Return the [x, y] coordinate for the center point of the cell that contains the specified text.  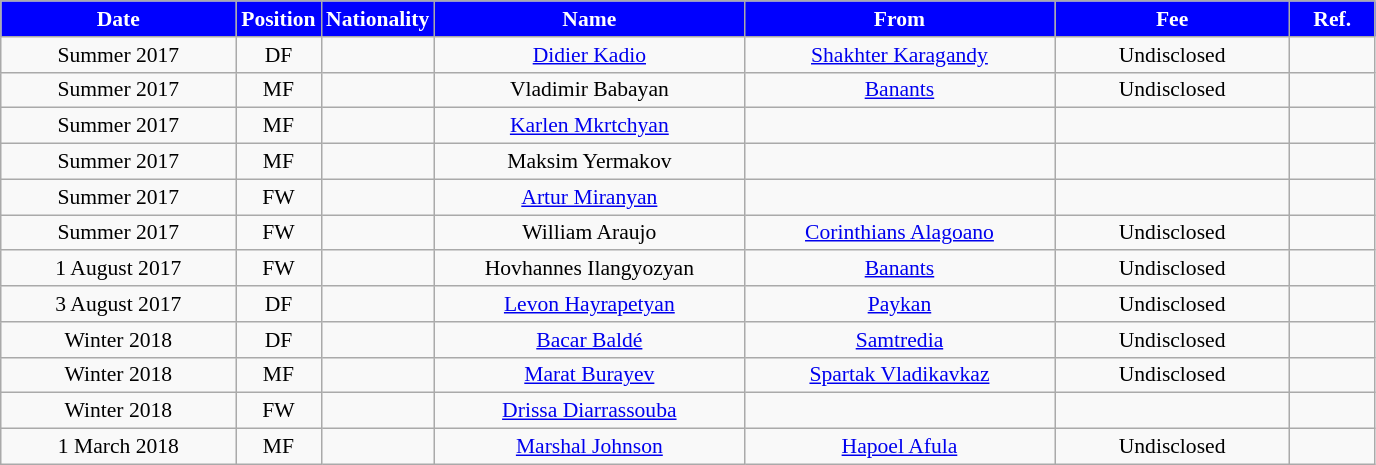
Nationality [378, 19]
Drissa Diarrassouba [589, 411]
William Araujo [589, 233]
From [899, 19]
Hovhannes Ilangyozyan [589, 269]
Samtredia [899, 340]
3 August 2017 [118, 304]
Name [589, 19]
Shakhter Karagandy [899, 55]
Artur Miranyan [589, 197]
Bacar Baldé [589, 340]
Ref. [1332, 19]
Date [118, 19]
1 August 2017 [118, 269]
Marshal Johnson [589, 447]
Fee [1172, 19]
Paykan [899, 304]
Maksim Yermakov [589, 162]
Karlen Mkrtchyan [589, 126]
Levon Hayrapetyan [589, 304]
Position [278, 19]
Spartak Vladikavkaz [899, 375]
Marat Burayev [589, 375]
Vladimir Babayan [589, 90]
Corinthians Alagoano [899, 233]
1 March 2018 [118, 447]
Didier Kadio [589, 55]
Hapoel Afula [899, 447]
